Search for the cell housing the specified text and yield its [X, Y] center coordinate. 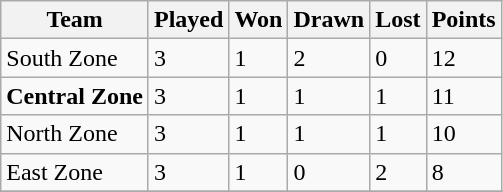
11 [464, 96]
North Zone [75, 134]
8 [464, 172]
Drawn [329, 20]
Central Zone [75, 96]
Points [464, 20]
12 [464, 58]
Won [258, 20]
South Zone [75, 58]
Lost [398, 20]
10 [464, 134]
Played [188, 20]
East Zone [75, 172]
Team [75, 20]
